Determine the [x, y] coordinate at the center of the cell enclosing the given text.  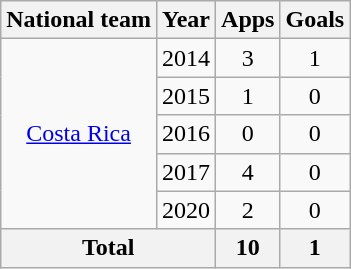
10 [248, 248]
Apps [248, 20]
National team [79, 20]
2015 [186, 96]
Total [108, 248]
Goals [315, 20]
2020 [186, 210]
2014 [186, 58]
2 [248, 210]
Year [186, 20]
Costa Rica [79, 134]
2016 [186, 134]
3 [248, 58]
2017 [186, 172]
4 [248, 172]
